Return the (X, Y) coordinate for the center point of the cell that contains the specified text.  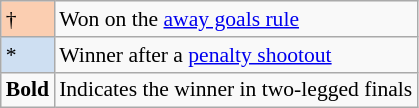
* (28, 55)
Indicates the winner in two-legged finals (236, 90)
Winner after a penalty shootout (236, 55)
† (28, 19)
Won on the away goals rule (236, 19)
Bold (28, 90)
